Search for the cell housing the specified text and yield its (x, y) center coordinate. 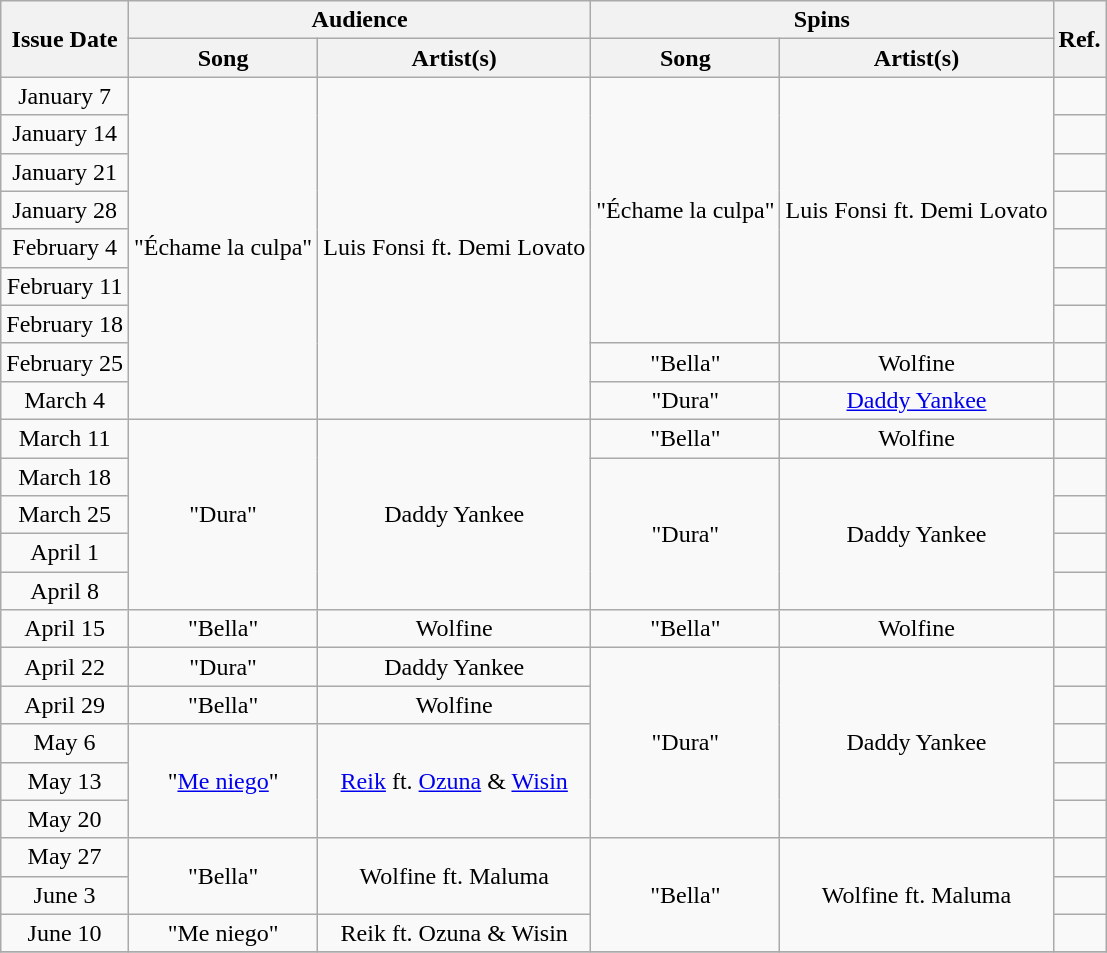
May 6 (65, 743)
March 4 (65, 400)
April 15 (65, 629)
March 11 (65, 438)
April 29 (65, 705)
Issue Date (65, 39)
Ref. (1080, 39)
January 7 (65, 96)
January 21 (65, 172)
March 18 (65, 477)
February 11 (65, 286)
March 25 (65, 515)
February 4 (65, 248)
February 25 (65, 362)
May 27 (65, 857)
June 10 (65, 933)
April 1 (65, 553)
May 20 (65, 819)
February 18 (65, 324)
April 8 (65, 591)
June 3 (65, 895)
Spins (822, 20)
January 28 (65, 210)
Audience (359, 20)
May 13 (65, 781)
April 22 (65, 667)
January 14 (65, 134)
